Output the [X, Y] coordinate of the center of the cell containing the given text.  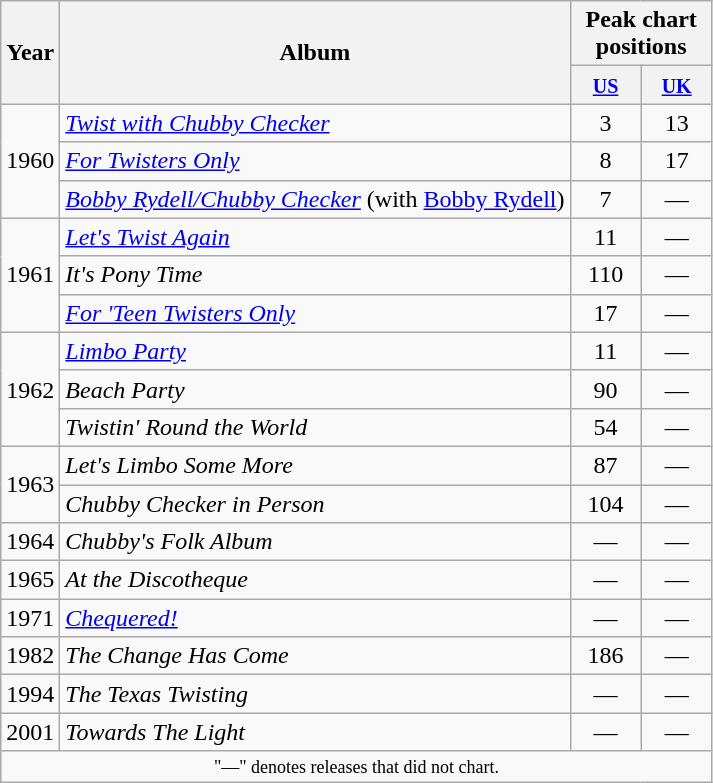
90 [606, 389]
Bobby Rydell/Chubby Checker (with Bobby Rydell) [315, 199]
1963 [30, 484]
Let's Limbo Some More [315, 465]
2001 [30, 732]
Chequered! [315, 618]
Peak chart positions [641, 34]
1965 [30, 580]
Let's Twist Again [315, 237]
1994 [30, 694]
Limbo Party [315, 351]
7 [606, 199]
Album [315, 52]
Chubby Checker in Person [315, 503]
The Change Has Come [315, 656]
For Twisters Only [315, 161]
1964 [30, 542]
Beach Party [315, 389]
At the Discotheque [315, 580]
Twistin' Round the World [315, 427]
1971 [30, 618]
186 [606, 656]
1962 [30, 389]
110 [606, 275]
For 'Teen Twisters Only [315, 313]
1982 [30, 656]
It's Pony Time [315, 275]
1961 [30, 275]
Year [30, 52]
13 [676, 123]
"—" denotes releases that did not chart. [356, 766]
UK [676, 85]
3 [606, 123]
Towards The Light [315, 732]
87 [606, 465]
104 [606, 503]
1960 [30, 161]
54 [606, 427]
US [606, 85]
Chubby's Folk Album [315, 542]
The Texas Twisting [315, 694]
Twist with Chubby Checker [315, 123]
8 [606, 161]
